Locate the cell with the specified text and output its (X, Y) center coordinate. 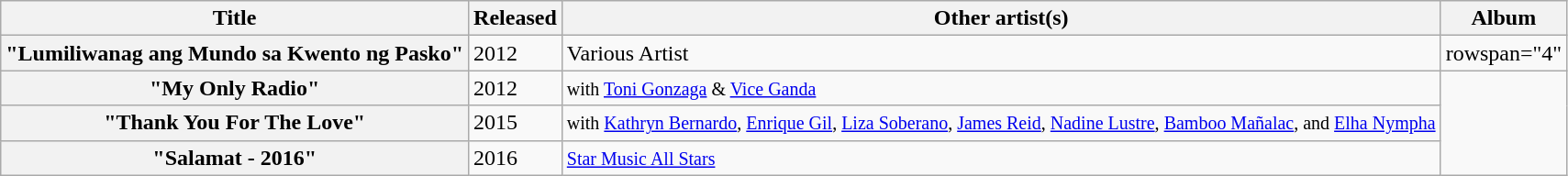
2015 (516, 123)
rowspan="4" (1504, 53)
Title (235, 18)
with Kathryn Bernardo, Enrique Gil, Liza Soberano, James Reid, Nadine Lustre, Bamboo Mañalac, and Elha Nympha (1001, 123)
with Toni Gonzaga & Vice Ganda (1001, 88)
Album (1504, 18)
Released (516, 18)
"Lumiliwanag ang Mundo sa Kwento ng Pasko" (235, 53)
Various Artist (1001, 53)
"Thank You For The Love" (235, 123)
Other artist(s) (1001, 18)
2016 (516, 158)
"Salamat - 2016" (235, 158)
"My Only Radio" (235, 88)
Star Music All Stars (1001, 158)
